Return (x, y) of the center of cell containing provided text 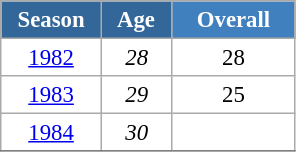
Overall (234, 20)
Season (52, 20)
29 (136, 95)
1984 (52, 133)
1983 (52, 95)
Age (136, 20)
1982 (52, 58)
30 (136, 133)
25 (234, 95)
